Return (x, y) of the center of cell containing provided text 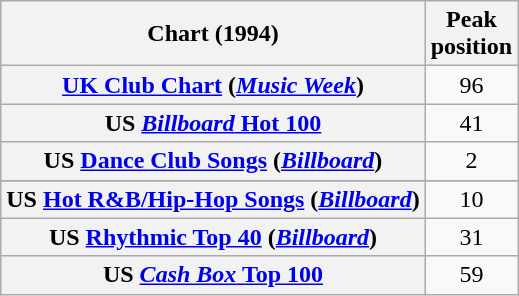
31 (471, 237)
Chart (1994) (213, 34)
US Billboard Hot 100 (213, 123)
UK Club Chart (Music Week) (213, 85)
Peakposition (471, 34)
US Cash Box Top 100 (213, 275)
96 (471, 85)
10 (471, 199)
US Rhythmic Top 40 (Billboard) (213, 237)
59 (471, 275)
2 (471, 161)
US Hot R&B/Hip-Hop Songs (Billboard) (213, 199)
41 (471, 123)
US Dance Club Songs (Billboard) (213, 161)
